Pinpoint the cell where the given text exists, returning its (X, Y) midpoint coordinate. 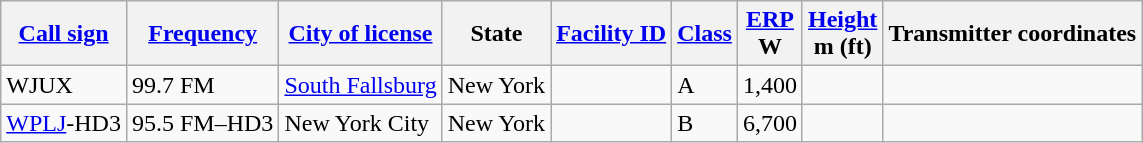
6,700 (770, 123)
Frequency (202, 34)
Class (705, 34)
WPLJ-HD3 (64, 123)
95.5 FM–HD3 (202, 123)
ERPW (770, 34)
Call sign (64, 34)
Heightm (ft) (842, 34)
A (705, 85)
Facility ID (612, 34)
State (496, 34)
New York City (360, 123)
99.7 FM (202, 85)
City of license (360, 34)
South Fallsburg (360, 85)
B (705, 123)
WJUX (64, 85)
1,400 (770, 85)
Transmitter coordinates (1012, 34)
